Search for the cell housing the specified text and yield its (x, y) center coordinate. 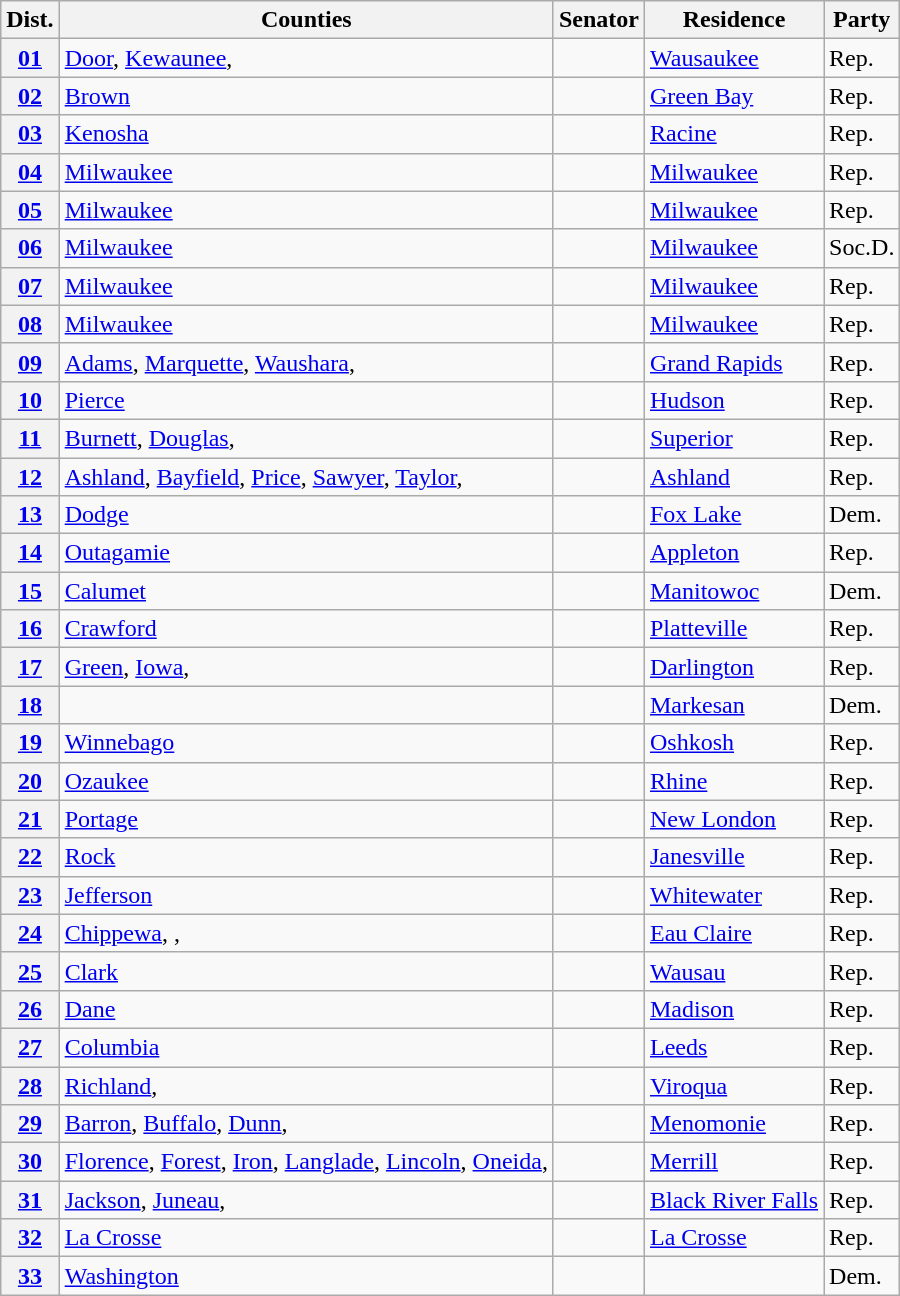
Barron, Buffalo, Dunn, (306, 1124)
Wausaukee (734, 58)
Viroqua (734, 1085)
29 (30, 1124)
26 (30, 1009)
Calumet (306, 591)
Senator (598, 20)
Crawford (306, 629)
27 (30, 1047)
Fox Lake (734, 515)
Columbia (306, 1047)
13 (30, 515)
Menomonie (734, 1124)
Adams, Marquette, Waushara, (306, 362)
30 (30, 1162)
Green Bay (734, 96)
Ozaukee (306, 781)
03 (30, 134)
Richland, (306, 1085)
Oshkosh (734, 743)
01 (30, 58)
Pierce (306, 400)
09 (30, 362)
Platteville (734, 629)
Ashland (734, 477)
12 (30, 477)
21 (30, 819)
15 (30, 591)
New London (734, 819)
Dodge (306, 515)
Florence, Forest, Iron, Langlade, Lincoln, Oneida, (306, 1162)
08 (30, 324)
Burnett, Douglas, (306, 438)
Wausau (734, 971)
Ashland, Bayfield, Price, Sawyer, Taylor, (306, 477)
Soc.D. (862, 248)
Superior (734, 438)
Green, Iowa, (306, 667)
Party (862, 20)
Grand Rapids (734, 362)
Rhine (734, 781)
Markesan (734, 705)
Black River Falls (734, 1200)
25 (30, 971)
Appleton (734, 553)
19 (30, 743)
Madison (734, 1009)
Counties (306, 20)
18 (30, 705)
Brown (306, 96)
Hudson (734, 400)
24 (30, 933)
Washington (306, 1276)
Clark (306, 971)
10 (30, 400)
Kenosha (306, 134)
06 (30, 248)
Door, Kewaunee, (306, 58)
Residence (734, 20)
Dane (306, 1009)
04 (30, 172)
Portage (306, 819)
Jackson, Juneau, (306, 1200)
Outagamie (306, 553)
16 (30, 629)
Darlington (734, 667)
17 (30, 667)
28 (30, 1085)
14 (30, 553)
Merrill (734, 1162)
Eau Claire (734, 933)
Jefferson (306, 895)
Manitowoc (734, 591)
02 (30, 96)
31 (30, 1200)
Rock (306, 857)
Chippewa, , (306, 933)
Winnebago (306, 743)
07 (30, 286)
33 (30, 1276)
32 (30, 1238)
22 (30, 857)
05 (30, 210)
Racine (734, 134)
11 (30, 438)
20 (30, 781)
Janesville (734, 857)
Dist. (30, 20)
Whitewater (734, 895)
23 (30, 895)
Leeds (734, 1047)
